Detect which cell encompasses the target text, then output its (x, y) center coordinate. 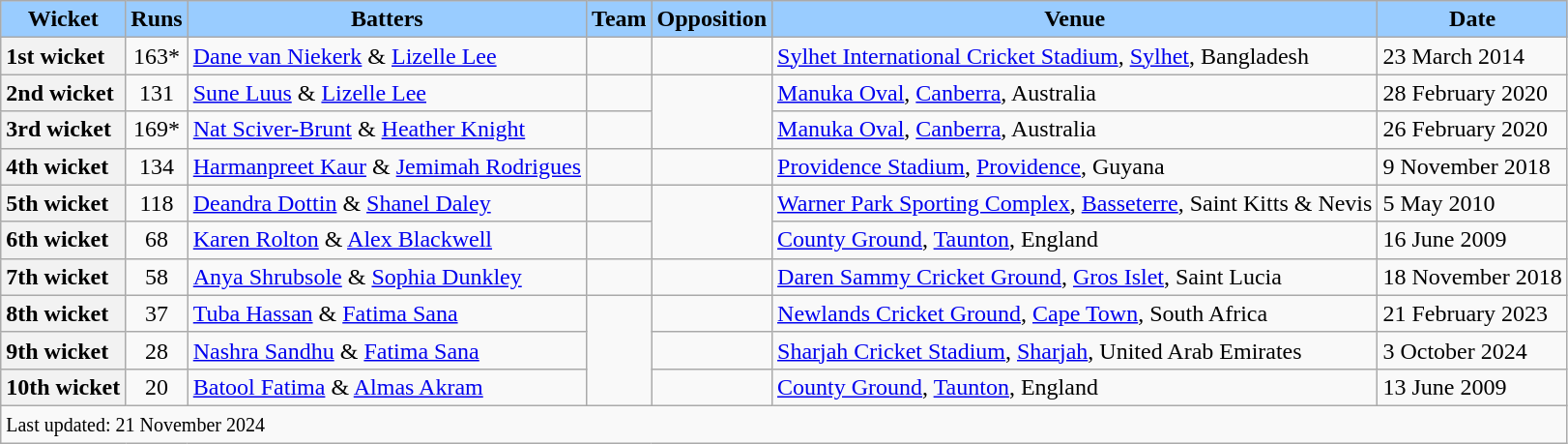
Dane van Niekerk & Lizelle Lee (387, 56)
Sune Luus & Lizelle Lee (387, 93)
13 June 2009 (1472, 387)
Nashra Sandhu & Fatima Sana (387, 350)
Newlands Cricket Ground, Cape Town, South Africa (1075, 313)
28 February 2020 (1472, 93)
16 June 2009 (1472, 240)
1st wicket (64, 56)
2nd wicket (64, 93)
131 (157, 93)
10th wicket (64, 387)
5 May 2010 (1472, 203)
Daren Sammy Cricket Ground, Gros Islet, Saint Lucia (1075, 277)
23 March 2014 (1472, 56)
Karen Rolton & Alex Blackwell (387, 240)
21 February 2023 (1472, 313)
134 (157, 166)
Tuba Hassan & Fatima Sana (387, 313)
28 (157, 350)
9th wicket (64, 350)
118 (157, 203)
8th wicket (64, 313)
4th wicket (64, 166)
26 February 2020 (1472, 130)
68 (157, 240)
Sylhet International Cricket Stadium, Sylhet, Bangladesh (1075, 56)
Batters (387, 19)
Sharjah Cricket Stadium, Sharjah, United Arab Emirates (1075, 350)
Anya Shrubsole & Sophia Dunkley (387, 277)
18 November 2018 (1472, 277)
58 (157, 277)
Opposition (711, 19)
Last updated: 21 November 2024 (785, 424)
Date (1472, 19)
Team (620, 19)
Runs (157, 19)
169* (157, 130)
Venue (1075, 19)
20 (157, 387)
3 October 2024 (1472, 350)
Batool Fatima & Almas Akram (387, 387)
Deandra Dottin & Shanel Daley (387, 203)
5th wicket (64, 203)
Harmanpreet Kaur & Jemimah Rodrigues (387, 166)
163* (157, 56)
9 November 2018 (1472, 166)
Nat Sciver-Brunt & Heather Knight (387, 130)
6th wicket (64, 240)
37 (157, 313)
7th wicket (64, 277)
Warner Park Sporting Complex, Basseterre, Saint Kitts & Nevis (1075, 203)
Providence Stadium, Providence, Guyana (1075, 166)
3rd wicket (64, 130)
Wicket (64, 19)
